For the text-containing cell, return its midpoint in (X, Y) coordinate format. 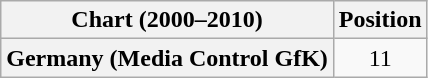
Chart (2000–2010) (168, 20)
Position (380, 20)
11 (380, 58)
Germany (Media Control GfK) (168, 58)
